Scan for the cell matching the given text and deliver its [x, y] coordinate at center. 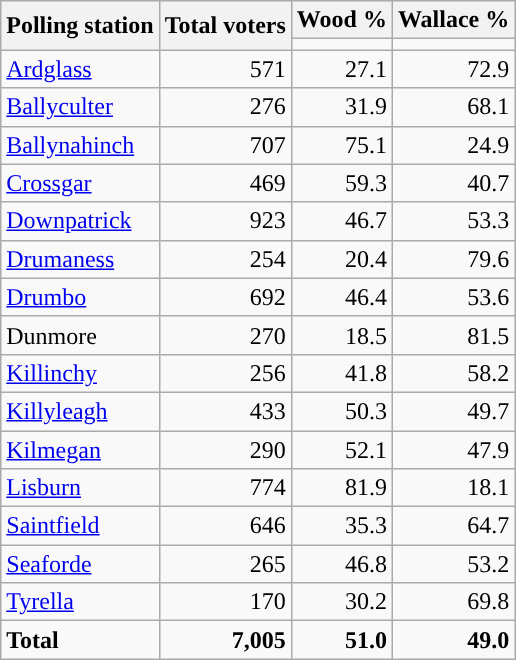
46.4 [342, 297]
35.3 [342, 526]
256 [225, 373]
24.9 [453, 145]
49.7 [453, 411]
Saintfield [80, 526]
Crossgar [80, 183]
270 [225, 335]
18.1 [453, 488]
18.5 [342, 335]
Drumaness [80, 259]
51.0 [342, 640]
53.6 [453, 297]
Ardglass [80, 69]
52.1 [342, 449]
Killinchy [80, 373]
923 [225, 221]
79.6 [453, 259]
707 [225, 145]
81.9 [342, 488]
41.8 [342, 373]
Total [80, 640]
46.7 [342, 221]
290 [225, 449]
646 [225, 526]
571 [225, 69]
Wood % [342, 20]
Total voters [225, 26]
81.5 [453, 335]
Drumbo [80, 297]
Polling station [80, 26]
20.4 [342, 259]
254 [225, 259]
433 [225, 411]
Wallace % [453, 20]
774 [225, 488]
69.8 [453, 602]
53.2 [453, 564]
50.3 [342, 411]
59.3 [342, 183]
40.7 [453, 183]
7,005 [225, 640]
Downpatrick [80, 221]
30.2 [342, 602]
265 [225, 564]
75.1 [342, 145]
692 [225, 297]
Tyrella [80, 602]
Lisburn [80, 488]
31.9 [342, 107]
58.2 [453, 373]
64.7 [453, 526]
Kilmegan [80, 449]
Dunmore [80, 335]
Killyleagh [80, 411]
Ballyculter [80, 107]
170 [225, 602]
46.8 [342, 564]
72.9 [453, 69]
49.0 [453, 640]
53.3 [453, 221]
68.1 [453, 107]
Ballynahinch [80, 145]
47.9 [453, 449]
276 [225, 107]
Seaforde [80, 564]
27.1 [342, 69]
469 [225, 183]
